Extract the [X, Y] coordinate from the center of the cell holding the provided text.  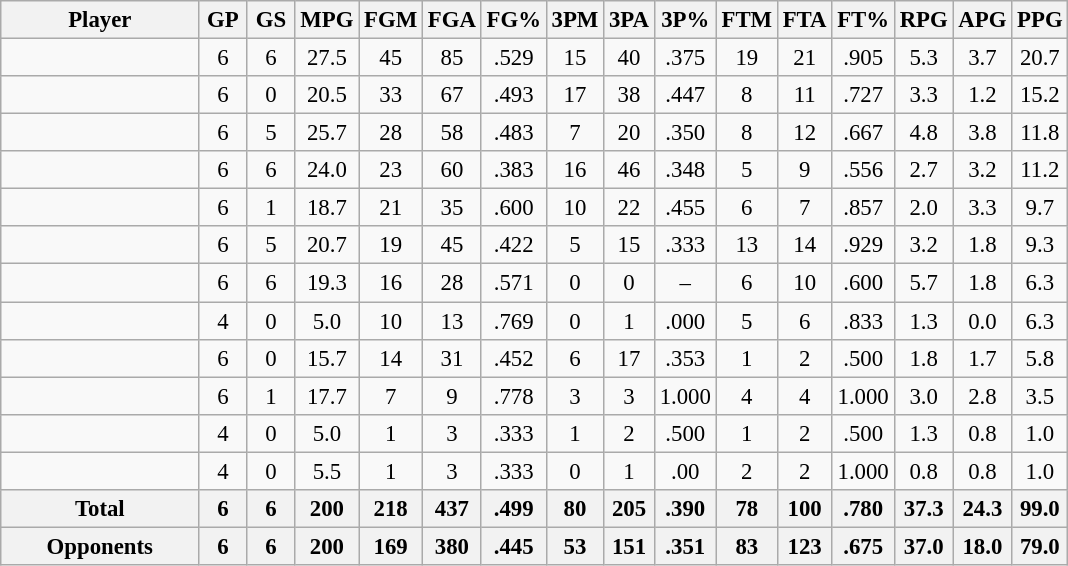
37.3 [924, 509]
12 [804, 133]
0.0 [982, 321]
9.7 [1040, 208]
58 [452, 133]
Total [100, 509]
22 [630, 208]
5.8 [1040, 358]
.353 [685, 358]
FTM [746, 20]
.351 [685, 546]
100 [804, 509]
78 [746, 509]
.452 [514, 358]
.769 [514, 321]
25.7 [327, 133]
.390 [685, 509]
– [685, 283]
380 [452, 546]
2.8 [982, 396]
5.5 [327, 471]
151 [630, 546]
.529 [514, 58]
99.0 [1040, 509]
20.5 [327, 95]
.556 [864, 170]
11.2 [1040, 170]
Player [100, 20]
24.3 [982, 509]
60 [452, 170]
3.8 [982, 133]
3PA [630, 20]
18.7 [327, 208]
PPG [1040, 20]
83 [746, 546]
67 [452, 95]
5.3 [924, 58]
5.7 [924, 283]
11 [804, 95]
46 [630, 170]
11.8 [1040, 133]
FG% [514, 20]
.929 [864, 245]
.000 [685, 321]
40 [630, 58]
79.0 [1040, 546]
.375 [685, 58]
3.0 [924, 396]
19.3 [327, 283]
218 [391, 509]
FTA [804, 20]
.447 [685, 95]
.455 [685, 208]
GP [223, 20]
3.7 [982, 58]
.667 [864, 133]
17.7 [327, 396]
.571 [514, 283]
20 [630, 133]
53 [574, 546]
3.5 [1040, 396]
APG [982, 20]
1.2 [982, 95]
GS [271, 20]
80 [574, 509]
.499 [514, 509]
.778 [514, 396]
3PM [574, 20]
.445 [514, 546]
.493 [514, 95]
.833 [864, 321]
.857 [864, 208]
.00 [685, 471]
.383 [514, 170]
2.7 [924, 170]
.780 [864, 509]
37.0 [924, 546]
15.7 [327, 358]
.727 [864, 95]
.905 [864, 58]
2.0 [924, 208]
38 [630, 95]
18.0 [982, 546]
FGA [452, 20]
23 [391, 170]
169 [391, 546]
33 [391, 95]
27.5 [327, 58]
.350 [685, 133]
FGM [391, 20]
15.2 [1040, 95]
85 [452, 58]
31 [452, 358]
FT% [864, 20]
9.3 [1040, 245]
205 [630, 509]
35 [452, 208]
.483 [514, 133]
1.7 [982, 358]
MPG [327, 20]
.422 [514, 245]
RPG [924, 20]
24.0 [327, 170]
123 [804, 546]
.348 [685, 170]
.675 [864, 546]
Opponents [100, 546]
3P% [685, 20]
4.8 [924, 133]
437 [452, 509]
